Return [X, Y] of the center of cell containing provided text 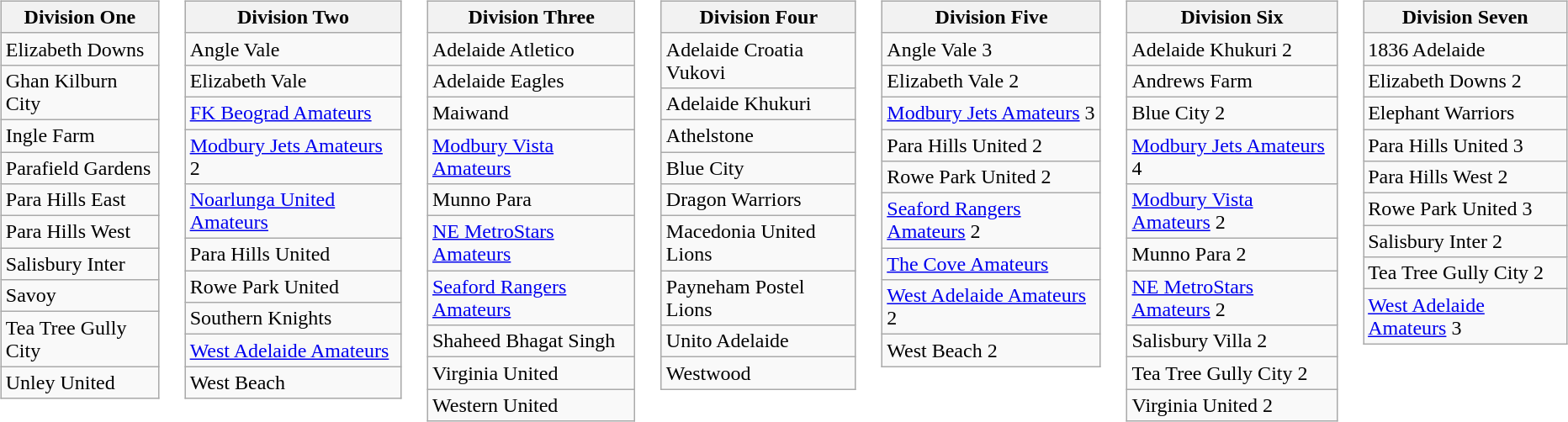
Rowe Park United 2 [992, 177]
Virginia United [531, 373]
Adelaide Eagles [531, 81]
Savoy [79, 296]
West Beach 2 [992, 351]
Southern Knights [293, 319]
Adelaide Khukuri 2 [1232, 49]
Division Seven [1465, 17]
Macedonia United Lions [759, 244]
Modbury Jets Amateurs 3 [992, 113]
West Adelaide Amateurs 3 [1465, 316]
Blue City 2 [1232, 113]
Modbury Vista Amateurs 2 [1232, 212]
Parafield Gardens [79, 167]
Westwood [759, 373]
Seaford Rangers Amateurs 2 [992, 220]
Munno Para 2 [1232, 255]
Salisbury Inter 2 [1465, 241]
Para Hills East [79, 200]
1836 Adelaide [1465, 49]
Western United [531, 405]
Division Three [531, 17]
Modbury Vista Amateurs [531, 156]
Payneham Postel Lions [759, 298]
Elephant Warriors [1465, 113]
Angle Vale [293, 49]
Adelaide Khukuri [759, 103]
Dragon Warriors [759, 200]
Elizabeth Downs [79, 49]
Elizabeth Vale 2 [992, 81]
Para Hills United [293, 255]
Unito Adelaide [759, 341]
Elizabeth Vale [293, 81]
Division One [79, 17]
Salisbury Inter [79, 264]
Adelaide Croatia Vukovi [759, 61]
Blue City [759, 167]
Para Hills West [79, 232]
Elizabeth Downs 2 [1465, 81]
Andrews Farm [1232, 81]
Modbury Jets Amateurs 2 [293, 156]
Division Four [759, 17]
Para Hills United 3 [1465, 145]
West Adelaide Amateurs 2 [992, 308]
NE MetroStars Amateurs 2 [1232, 298]
Maiwand [531, 113]
Para Hills United 2 [992, 145]
West Beach [293, 382]
Seaford Rangers Amateurs [531, 298]
Munno Para [531, 200]
West Adelaide Amateurs [293, 351]
Division Six [1232, 17]
Unley United [79, 382]
Noarlunga United Amateurs [293, 212]
Adelaide Atletico [531, 49]
Ghan Kilburn City [79, 92]
FK Beograd Amateurs [293, 113]
Salisbury Villa 2 [1232, 341]
Rowe Park United [293, 287]
Ingle Farm [79, 135]
Virginia United 2 [1232, 405]
Athelstone [759, 135]
Division Two [293, 17]
Para Hills West 2 [1465, 177]
Division Five [992, 17]
Angle Vale 3 [992, 49]
NE MetroStars Amateurs [531, 244]
Modbury Jets Amateurs 4 [1232, 156]
Shaheed Bhagat Singh [531, 341]
Rowe Park United 3 [1465, 209]
Tea Tree Gully City [79, 340]
The Cove Amateurs [992, 264]
